Determine the (x, y) coordinate at the center of the cell enclosing the given text.  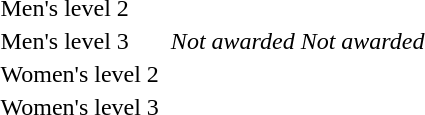
Not awarded (232, 41)
